From the cell containing the given text, extract its center point as [X, Y] coordinate. 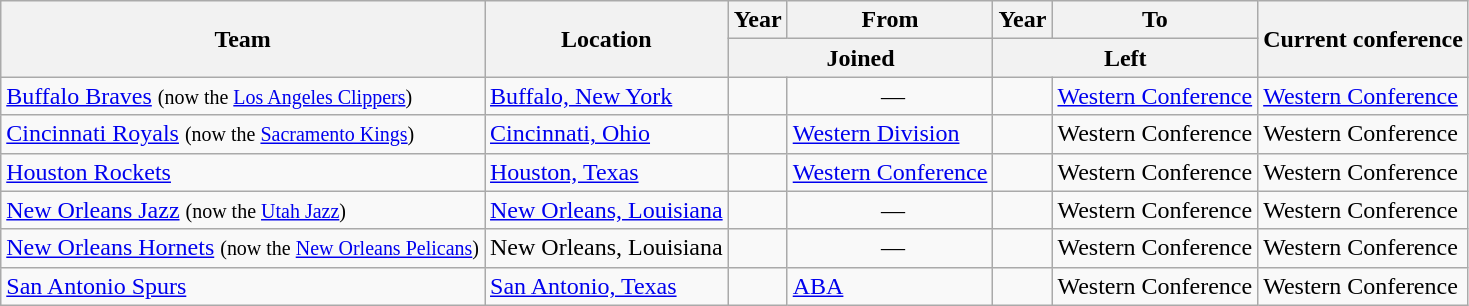
New Orleans Jazz (now the Utah Jazz) [243, 210]
Buffalo, New York [606, 96]
Buffalo Braves (now the Los Angeles Clippers) [243, 96]
Left [1126, 58]
Western Division [890, 134]
Team [243, 39]
San Antonio, Texas [606, 286]
New Orleans Hornets (now the New Orleans Pelicans) [243, 248]
Cincinnati, Ohio [606, 134]
Cincinnati Royals (now the Sacramento Kings) [243, 134]
From [890, 20]
Houston, Texas [606, 172]
To [1155, 20]
Current conference [1364, 39]
Houston Rockets [243, 172]
San Antonio Spurs [243, 286]
ABA [890, 286]
Location [606, 39]
Joined [860, 58]
